Capture the cell that displays the provided text and extract its (X, Y) central coordinate. 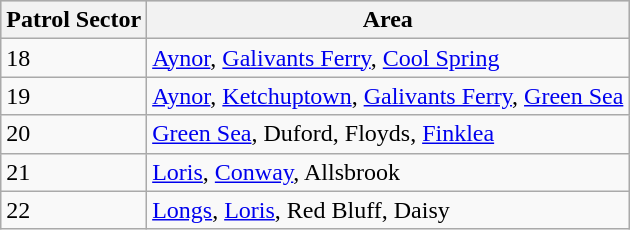
20 (74, 134)
Longs, Loris, Red Bluff, Daisy (388, 210)
Green Sea, Duford, Floyds, Finklea (388, 134)
22 (74, 210)
Aynor, Galivants Ferry, Cool Spring (388, 58)
Aynor, Ketchuptown, Galivants Ferry, Green Sea (388, 96)
19 (74, 96)
18 (74, 58)
21 (74, 172)
Loris, Conway, Allsbrook (388, 172)
Area (388, 20)
Patrol Sector (74, 20)
